From the cell containing the given text, extract its center point as (x, y) coordinate. 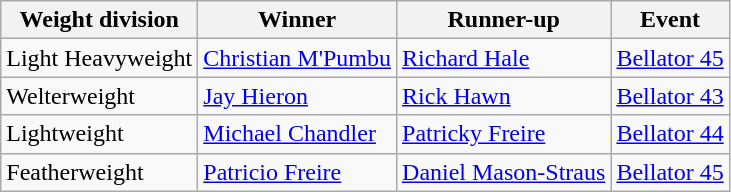
Welterweight (100, 96)
Lightweight (100, 134)
Michael Chandler (298, 134)
Event (670, 20)
Bellator 44 (670, 134)
Featherweight (100, 172)
Patricky Freire (504, 134)
Winner (298, 20)
Jay Hieron (298, 96)
Patricio Freire (298, 172)
Runner-up (504, 20)
Light Heavyweight (100, 58)
Weight division (100, 20)
Bellator 43 (670, 96)
Daniel Mason-Straus (504, 172)
Richard Hale (504, 58)
Rick Hawn (504, 96)
Christian M'Pumbu (298, 58)
